Return [X, Y] of the center of cell containing provided text 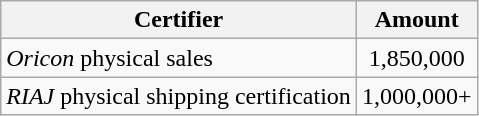
Certifier [179, 20]
Amount [416, 20]
RIAJ physical shipping certification [179, 96]
1,850,000 [416, 58]
Oricon physical sales [179, 58]
1,000,000+ [416, 96]
